Locate the cell with the specified text and output its [X, Y] center coordinate. 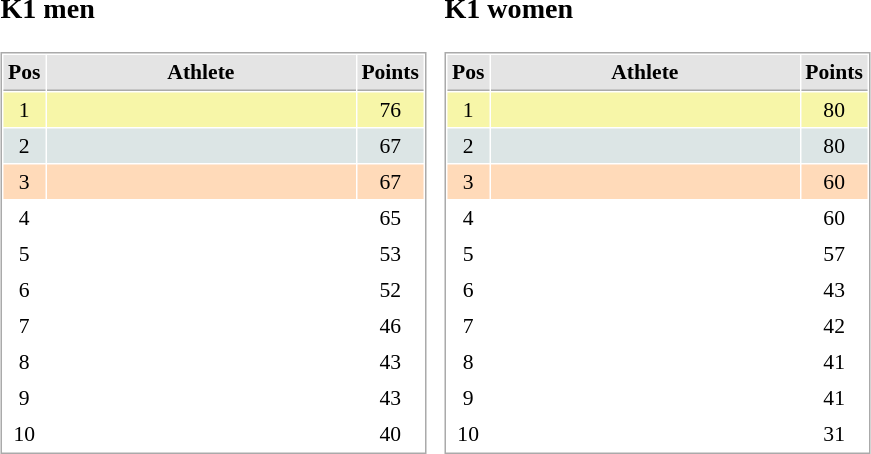
57 [834, 254]
42 [834, 326]
31 [834, 434]
76 [390, 110]
40 [390, 434]
52 [390, 290]
53 [390, 254]
65 [390, 218]
46 [390, 326]
